Locate the cell with the specified text and output its [x, y] center coordinate. 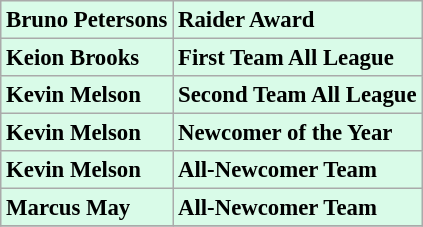
Second Team All League [298, 95]
First Team All League [298, 58]
Keion Brooks [87, 58]
Raider Award [298, 20]
Marcus May [87, 208]
Bruno Petersons [87, 20]
Newcomer of the Year [298, 133]
